For the text-containing cell, return its midpoint in (X, Y) coordinate format. 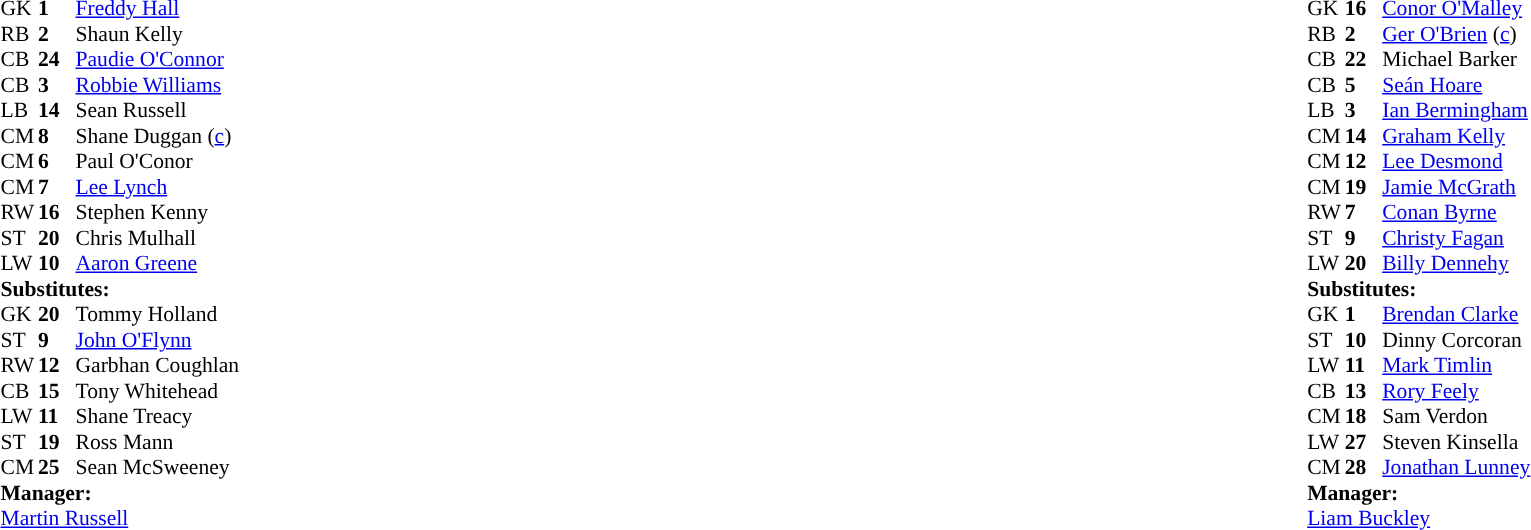
Ian Bermingham (1456, 111)
Graham Kelly (1456, 136)
Sam Verdon (1456, 417)
Seán Hoare (1456, 85)
Tony Whitehead (158, 391)
Shaun Kelly (158, 34)
Brendan Clarke (1456, 315)
Ger O'Brien (c) (1456, 34)
8 (57, 136)
Jonathan Lunney (1456, 467)
Lee Lynch (158, 187)
28 (1364, 467)
Dinny Corcoran (1456, 340)
25 (57, 467)
Lee Desmond (1456, 161)
Tommy Holland (158, 315)
18 (1364, 417)
13 (1364, 391)
Ross Mann (158, 442)
Paul O'Conor (158, 161)
Steven Kinsella (1456, 442)
Stephen Kenny (158, 213)
Garbhan Coughlan (158, 365)
27 (1364, 442)
Conan Byrne (1456, 213)
Sean McSweeney (158, 467)
15 (57, 391)
5 (1364, 85)
Robbie Williams (158, 85)
6 (57, 161)
Jamie McGrath (1456, 187)
Sean Russell (158, 111)
Christy Fagan (1456, 238)
Rory Feely (1456, 391)
Billy Dennehy (1456, 263)
24 (57, 59)
Michael Barker (1456, 59)
Paudie O'Connor (158, 59)
John O'Flynn (158, 340)
Mark Timlin (1456, 365)
16 (57, 213)
Shane Treacy (158, 417)
Chris Mulhall (158, 238)
1 (1364, 315)
Aaron Greene (158, 263)
Shane Duggan (c) (158, 136)
22 (1364, 59)
